Find where the given text appears and provide that cell's center as (X, Y) coordinate. 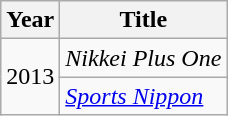
Title (144, 20)
Sports Nippon (144, 96)
2013 (30, 77)
Nikkei Plus One (144, 58)
Year (30, 20)
